Capture the cell that displays the provided text and extract its [X, Y] central coordinate. 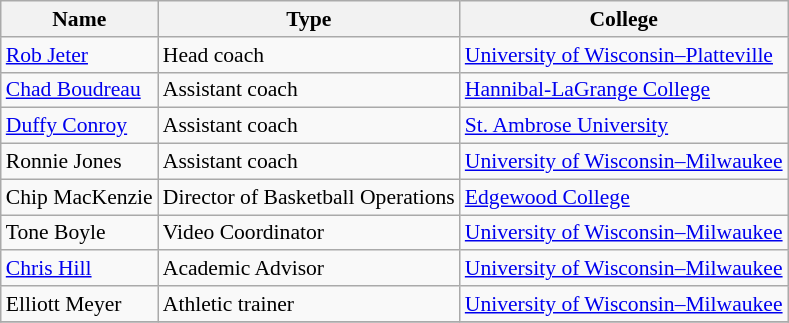
Rob Jeter [80, 55]
Elliott Meyer [80, 304]
Ronnie Jones [80, 162]
Academic Advisor [309, 269]
Chad Boudreau [80, 90]
Type [309, 19]
College [624, 19]
Edgewood College [624, 197]
Chip MacKenzie [80, 197]
Duffy Conroy [80, 126]
Video Coordinator [309, 233]
University of Wisconsin–Platteville [624, 55]
Chris Hill [80, 269]
Head coach [309, 55]
Director of Basketball Operations [309, 197]
St. Ambrose University [624, 126]
Hannibal-LaGrange College [624, 90]
Tone Boyle [80, 233]
Athletic trainer [309, 304]
Name [80, 19]
